Provide the [x, y] coordinate of the cell's center where the given text is located.  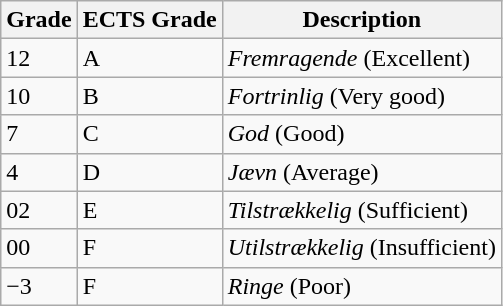
Fortrinlig (Very good) [362, 96]
E [150, 210]
ECTS Grade [150, 20]
Jævn (Average) [362, 172]
D [150, 172]
C [150, 134]
4 [39, 172]
−3 [39, 286]
12 [39, 58]
Tilstrækkelig (Sufficient) [362, 210]
00 [39, 248]
Grade [39, 20]
Ringe (Poor) [362, 286]
Fremragende (Excellent) [362, 58]
02 [39, 210]
10 [39, 96]
B [150, 96]
God (Good) [362, 134]
Utilstrækkelig (Insufficient) [362, 248]
Description [362, 20]
A [150, 58]
7 [39, 134]
